Return (X, Y) of the center of cell containing provided text 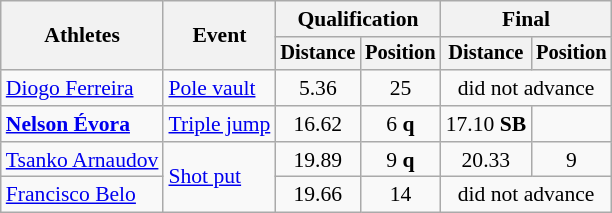
20.33 (486, 160)
Nelson Évora (82, 124)
Diogo Ferreira (82, 88)
Final (526, 19)
Pole vault (219, 88)
9 (571, 160)
6 q (400, 124)
Tsanko Arnaudov (82, 160)
25 (400, 88)
Athletes (82, 36)
19.89 (318, 160)
5.36 (318, 88)
Shot put (219, 178)
Event (219, 36)
14 (400, 195)
9 q (400, 160)
Qualification (358, 19)
19.66 (318, 195)
Triple jump (219, 124)
Francisco Belo (82, 195)
16.62 (318, 124)
17.10 SB (486, 124)
